Detect which cell encompasses the target text, then output its [X, Y] center coordinate. 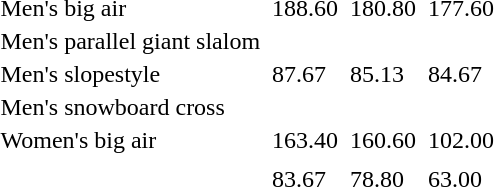
163.40 [306, 140]
85.13 [384, 74]
87.67 [306, 74]
160.60 [384, 140]
